Provide the (X, Y) coordinate of the cell's center where the given text is located.  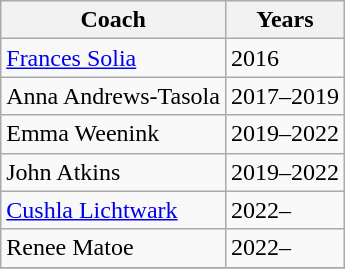
Emma Weenink (114, 134)
Cushla Lichtwark (114, 210)
Anna Andrews-Tasola (114, 96)
Renee Matoe (114, 248)
2017–2019 (284, 96)
Frances Solia (114, 58)
John Atkins (114, 172)
Coach (114, 20)
Years (284, 20)
2016 (284, 58)
